Capture the cell that displays the provided text and extract its (X, Y) central coordinate. 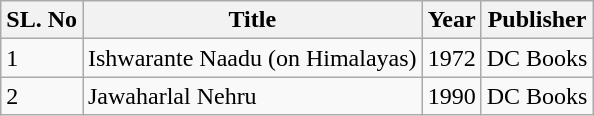
1 (42, 58)
SL. No (42, 20)
Title (252, 20)
2 (42, 96)
1972 (452, 58)
Year (452, 20)
Ishwarante Naadu (on Himalayas) (252, 58)
Publisher (537, 20)
1990 (452, 96)
Jawaharlal Nehru (252, 96)
